Scan for the cell matching the given text and deliver its [X, Y] coordinate at center. 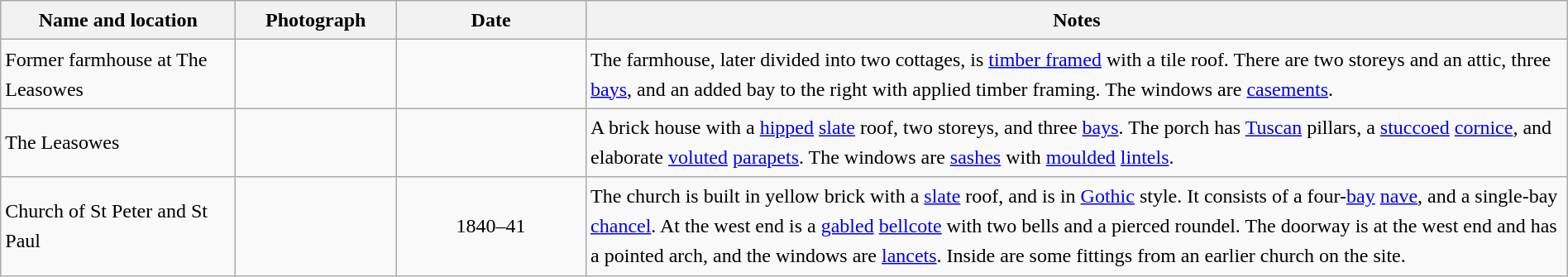
1840–41 [491, 227]
Name and location [118, 20]
Photograph [316, 20]
Notes [1077, 20]
The Leasowes [118, 142]
Former farmhouse at The Leasowes [118, 74]
Date [491, 20]
Church of St Peter and St Paul [118, 227]
